For the text-containing cell, return its midpoint in [x, y] coordinate format. 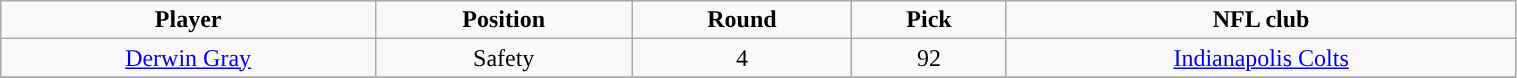
Derwin Gray [188, 58]
Position [503, 20]
NFL club [1261, 20]
Player [188, 20]
4 [742, 58]
92 [929, 58]
Pick [929, 20]
Indianapolis Colts [1261, 58]
Round [742, 20]
Safety [503, 58]
